Detect which cell encompasses the target text, then output its [x, y] center coordinate. 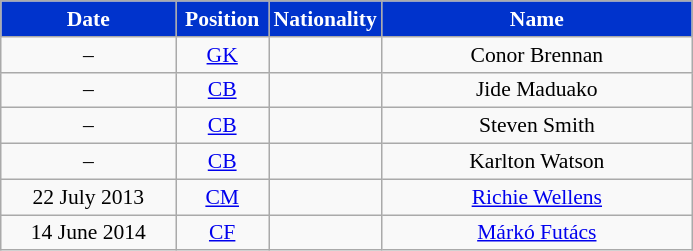
Steven Smith [537, 126]
Jide Maduako [537, 90]
GK [222, 55]
Name [537, 19]
Conor Brennan [537, 55]
Nationality [324, 19]
Márkó Futács [537, 233]
Position [222, 19]
CF [222, 233]
14 June 2014 [88, 233]
Date [88, 19]
CM [222, 197]
Richie Wellens [537, 197]
Karlton Watson [537, 162]
22 July 2013 [88, 197]
